Pinpoint the cell where the given text exists, returning its (x, y) midpoint coordinate. 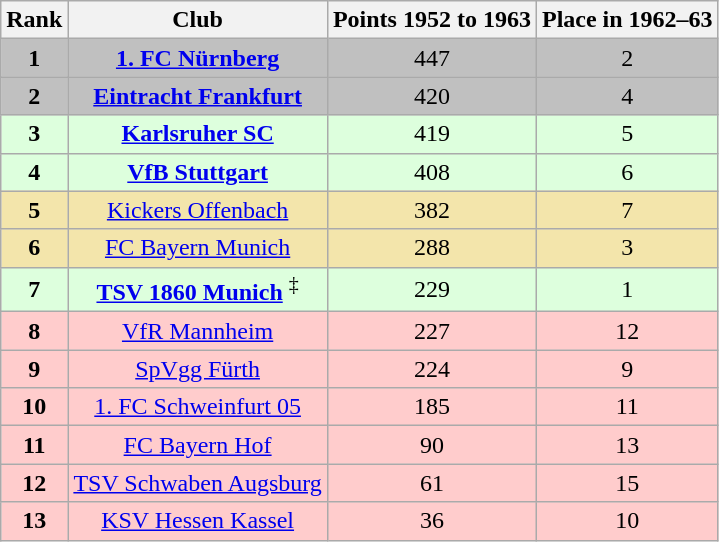
382 (432, 210)
90 (432, 445)
Kickers Offenbach (198, 210)
185 (432, 407)
FC Bayern Hof (198, 445)
420 (432, 96)
61 (432, 483)
VfR Mannheim (198, 331)
Place in 1962–63 (627, 20)
229 (432, 290)
447 (432, 58)
1. FC Schweinfurt 05 (198, 407)
36 (432, 521)
Eintracht Frankfurt (198, 96)
1. FC Nürnberg (198, 58)
TSV Schwaben Augsburg (198, 483)
8 (34, 331)
227 (432, 331)
15 (627, 483)
Karlsruher SC (198, 134)
408 (432, 172)
KSV Hessen Kassel (198, 521)
419 (432, 134)
Points 1952 to 1963 (432, 20)
224 (432, 369)
VfB Stuttgart (198, 172)
Rank (34, 20)
Club (198, 20)
288 (432, 248)
TSV 1860 Munich ‡ (198, 290)
SpVgg Fürth (198, 369)
FC Bayern Munich (198, 248)
